Return the (x, y) coordinate for the center point of the cell that contains the specified text.  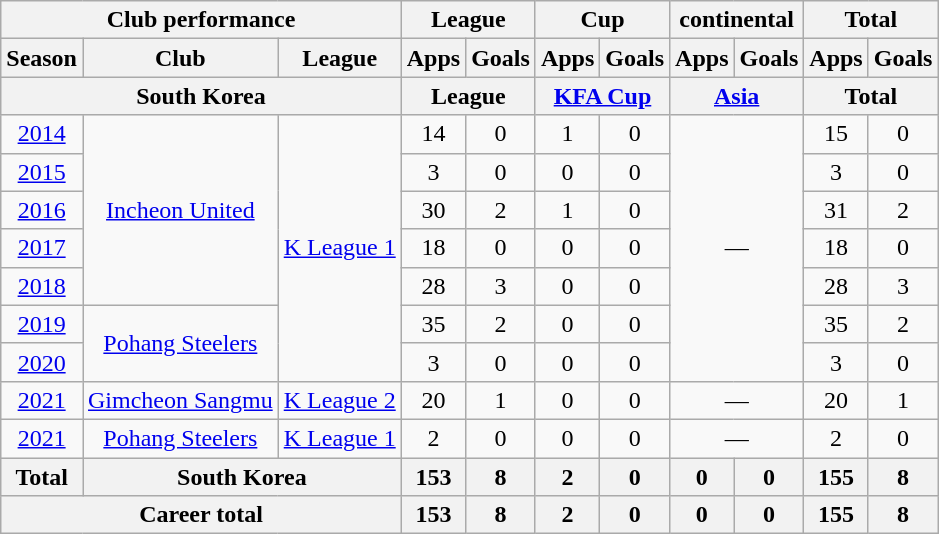
Asia (737, 96)
Incheon United (180, 210)
2014 (42, 134)
KFA Cup (602, 96)
2020 (42, 362)
2019 (42, 324)
Season (42, 58)
30 (433, 210)
2016 (42, 210)
14 (433, 134)
Gimcheon Sangmu (180, 400)
15 (836, 134)
2018 (42, 286)
continental (737, 20)
Career total (201, 515)
31 (836, 210)
2015 (42, 172)
K League 2 (340, 400)
Club performance (201, 20)
2017 (42, 248)
Cup (602, 20)
Club (180, 58)
